Provide the (X, Y) coordinate of the cell's center where the given text is located.  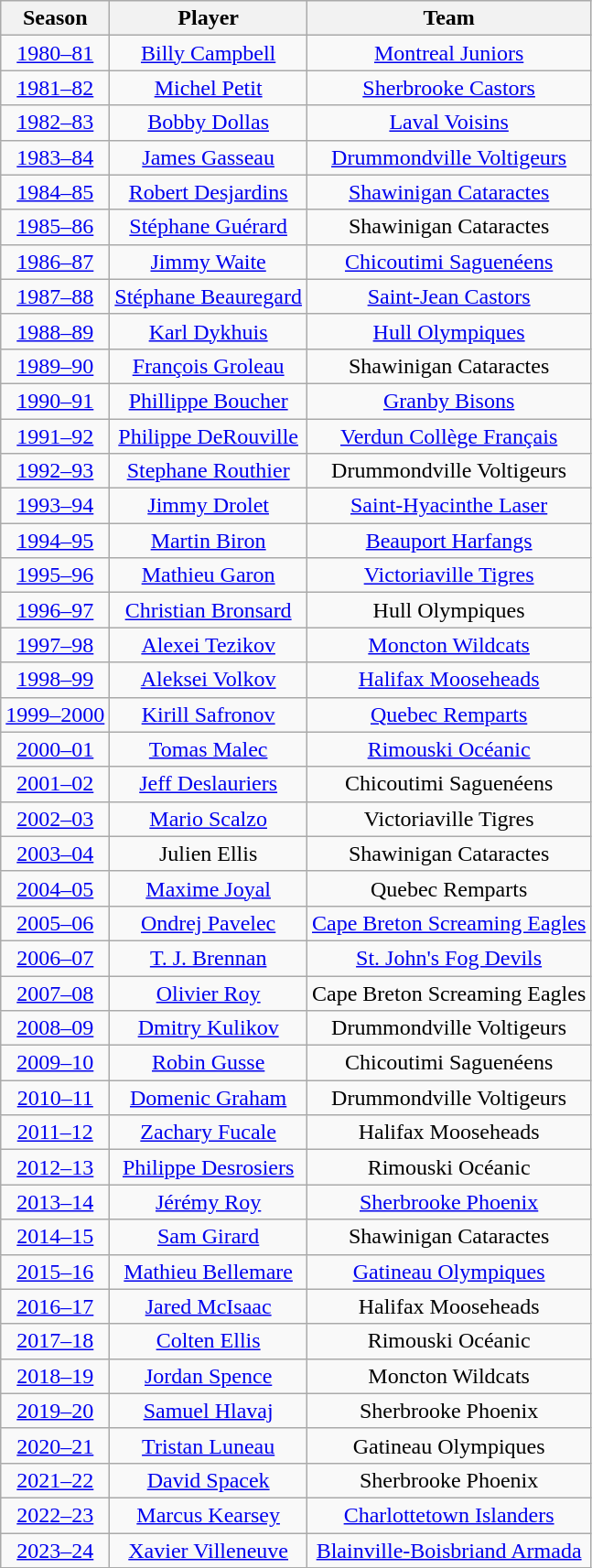
2020–21 (55, 1445)
Philippe DeRouville (209, 436)
Samuel Hlavaj (209, 1411)
2006–07 (55, 958)
Tomas Malec (209, 749)
Kirill Safronov (209, 714)
1988–89 (55, 331)
Dmitry Kulikov (209, 1028)
2022–23 (55, 1515)
1991–92 (55, 436)
2003–04 (55, 854)
2002–03 (55, 819)
2021–22 (55, 1480)
Sherbrooke Castors (448, 88)
2004–05 (55, 888)
Olivier Roy (209, 993)
Jordan Spence (209, 1376)
Billy Campbell (209, 53)
Marcus Kearsey (209, 1515)
Robin Gusse (209, 1063)
St. John's Fog Devils (448, 958)
Sam Girard (209, 1237)
2017–18 (55, 1341)
Player (209, 18)
Xavier Villeneuve (209, 1551)
1994–95 (55, 541)
2019–20 (55, 1411)
1992–93 (55, 471)
Jérémy Roy (209, 1202)
1989–90 (55, 366)
2009–10 (55, 1063)
Montreal Juniors (448, 53)
Jeff Deslauriers (209, 784)
1984–85 (55, 192)
Karl Dykhuis (209, 331)
2007–08 (55, 993)
1990–91 (55, 401)
Granby Bisons (448, 401)
Jared McIsaac (209, 1306)
Laval Voisins (448, 123)
David Spacek (209, 1480)
Alexei Tezikov (209, 645)
Mathieu Bellemare (209, 1272)
2010–11 (55, 1098)
2012–13 (55, 1167)
1986–87 (55, 262)
Saint-Hyacinthe Laser (448, 506)
James Gasseau (209, 157)
Season (55, 18)
Stéphane Guérard (209, 227)
2000–01 (55, 749)
2023–24 (55, 1551)
Verdun Collège Français (448, 436)
Martin Biron (209, 541)
Mathieu Garon (209, 575)
Zachary Fucale (209, 1133)
Team (448, 18)
2016–17 (55, 1306)
1998–99 (55, 680)
1985–86 (55, 227)
2018–19 (55, 1376)
2014–15 (55, 1237)
Domenic Graham (209, 1098)
Philippe Desrosiers (209, 1167)
1987–88 (55, 296)
Charlottetown Islanders (448, 1515)
2001–02 (55, 784)
Maxime Joyal (209, 888)
Bobby Dollas (209, 123)
Ondrej Pavelec (209, 923)
Jimmy Drolet (209, 506)
Aleksei Volkov (209, 680)
1995–96 (55, 575)
T. J. Brennan (209, 958)
Julien Ellis (209, 854)
Mario Scalzo (209, 819)
2011–12 (55, 1133)
Robert Desjardins (209, 192)
2013–14 (55, 1202)
2008–09 (55, 1028)
Saint-Jean Castors (448, 296)
1997–98 (55, 645)
1993–94 (55, 506)
Christian Bronsard (209, 610)
1982–83 (55, 123)
François Groleau (209, 366)
Phillippe Boucher (209, 401)
Stephane Routhier (209, 471)
1981–82 (55, 88)
2015–16 (55, 1272)
Jimmy Waite (209, 262)
Colten Ellis (209, 1341)
Michel Petit (209, 88)
Tristan Luneau (209, 1445)
1999–2000 (55, 714)
2005–06 (55, 923)
1980–81 (55, 53)
1996–97 (55, 610)
1983–84 (55, 157)
Blainville-Boisbriand Armada (448, 1551)
Stéphane Beauregard (209, 296)
Beauport Harfangs (448, 541)
